Scan for the cell matching the given text and deliver its (x, y) coordinate at center. 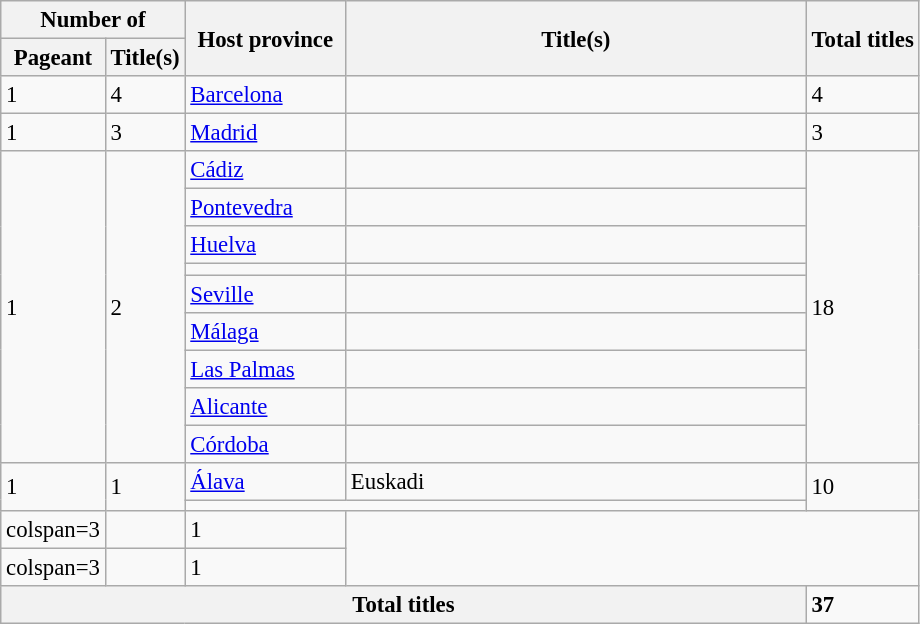
Barcelona (266, 95)
Córdoba (266, 444)
Euskadi (576, 482)
Number of (93, 20)
37 (862, 605)
Las Palmas (266, 369)
18 (862, 306)
Madrid (266, 133)
10 (862, 487)
Málaga (266, 331)
Seville (266, 294)
Host province (266, 38)
Alicante (266, 406)
Pageant (53, 58)
Huelva (266, 245)
Pontevedra (266, 208)
Cádiz (266, 170)
2 (145, 306)
Álava (266, 482)
